From the cell containing the given text, extract its center point as [x, y] coordinate. 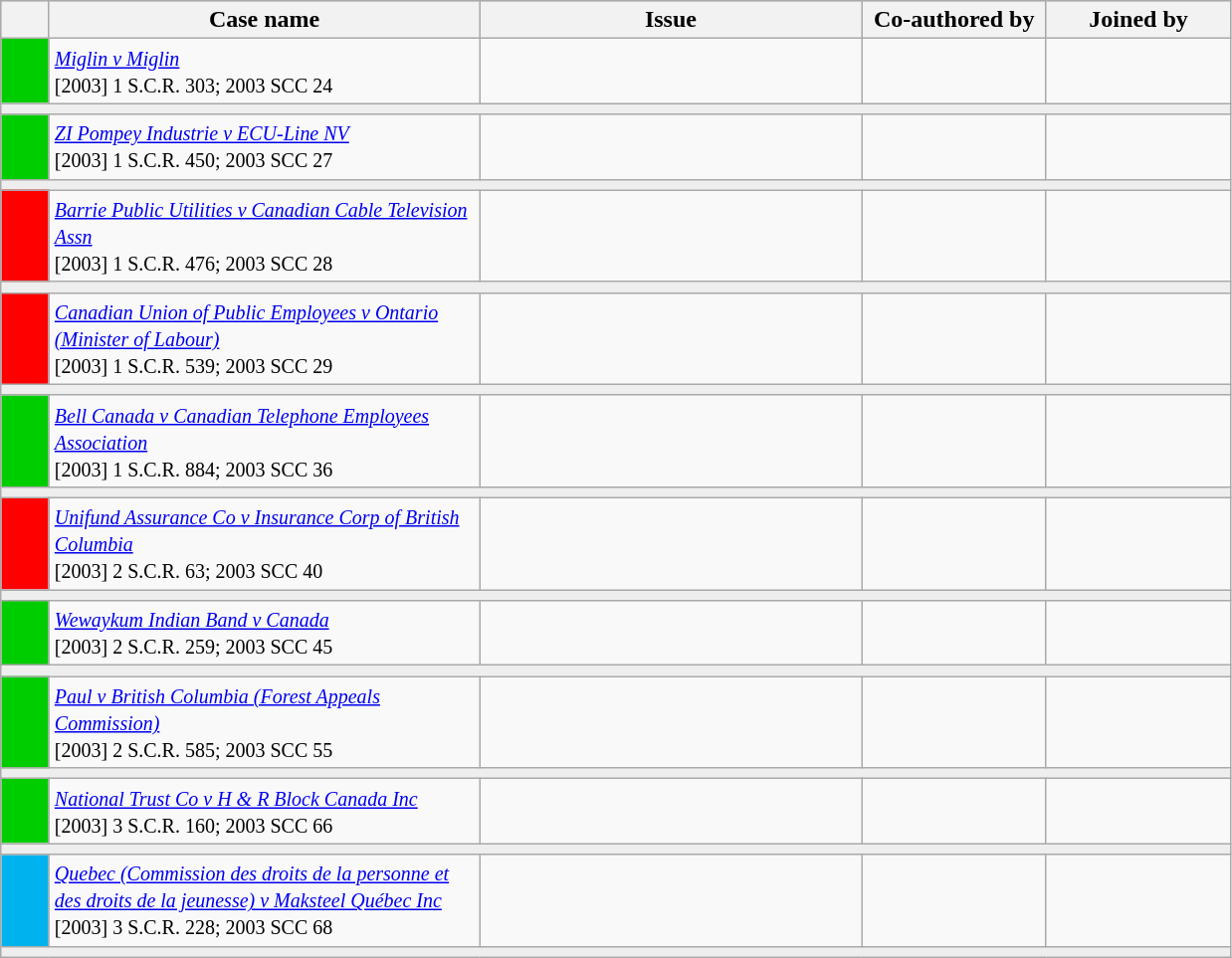
Quebec (Commission des droits de la personne et des droits de la jeunesse) v Maksteel Québec Inc [2003] 3 S.C.R. 228; 2003 SCC 68 [265, 900]
ZI Pompey Industrie v ECU-Line NV [2003] 1 S.C.R. 450; 2003 SCC 27 [265, 147]
Barrie Public Utilities v Canadian Cable Television Assn[2003] 1 S.C.R. 476; 2003 SCC 28 [265, 236]
Case name [265, 20]
Co-authored by [953, 20]
Miglin v Miglin [2003] 1 S.C.R. 303; 2003 SCC 24 [265, 72]
Wewaykum Indian Band v Canada [2003] 2 S.C.R. 259; 2003 SCC 45 [265, 633]
Issue [671, 20]
Paul v British Columbia (Forest Appeals Commission) [2003] 2 S.C.R. 585; 2003 SCC 55 [265, 722]
Joined by [1138, 20]
National Trust Co v H & R Block Canada Inc [2003] 3 S.C.R. 160; 2003 SCC 66 [265, 812]
Unifund Assurance Co v Insurance Corp of British Columbia [2003] 2 S.C.R. 63; 2003 SCC 40 [265, 543]
Canadian Union of Public Employees v Ontario (Minister of Labour) [2003] 1 S.C.R. 539; 2003 SCC 29 [265, 338]
Bell Canada v Canadian Telephone Employees Association [2003] 1 S.C.R. 884; 2003 SCC 36 [265, 441]
